For the text-containing cell, return its midpoint in [X, Y] coordinate format. 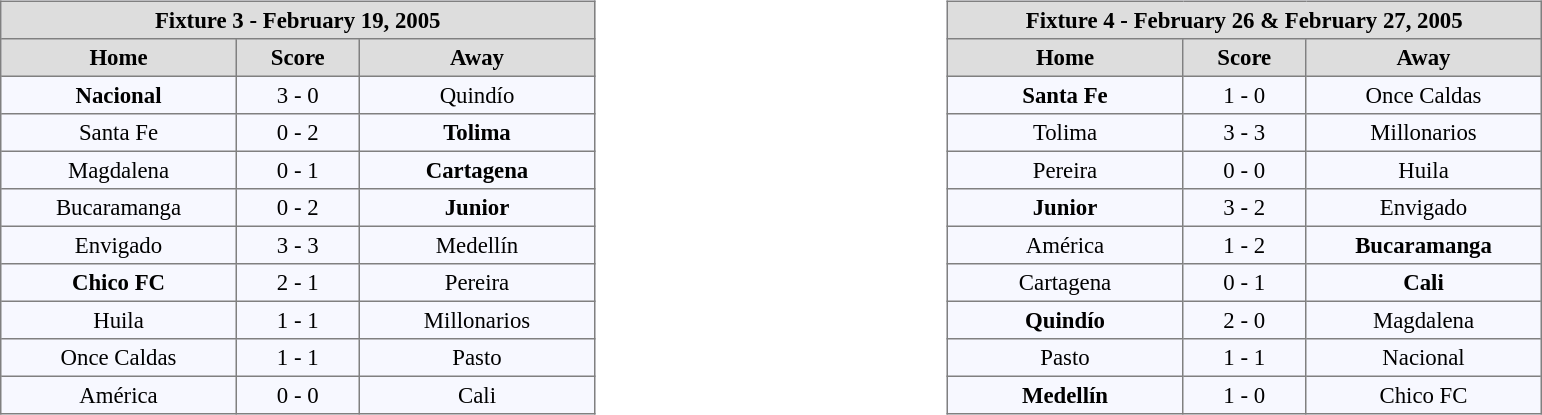
2 - 1 [298, 283]
Fixture 3 - February 19, 2005 [298, 20]
2 - 0 [1244, 320]
3 - 2 [1244, 208]
Fixture 4 - February 26 & February 27, 2005 [1244, 20]
3 - 0 [298, 95]
1 - 2 [1244, 245]
